Detect which cell encompasses the target text, then output its (x, y) center coordinate. 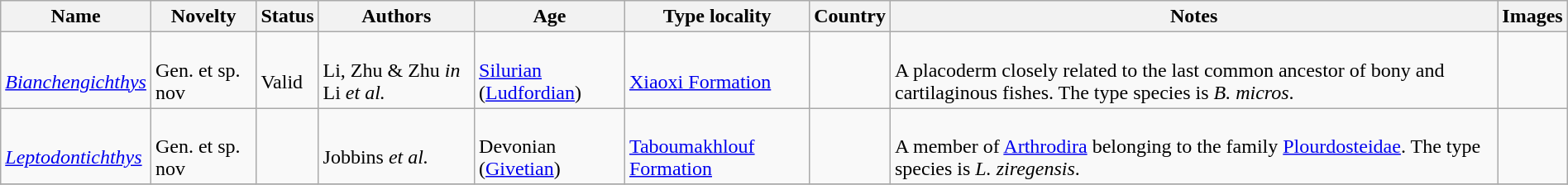
Country (850, 17)
Xiaoxi Formation (716, 70)
Li, Zhu & Zhu in Li et al. (397, 70)
Name (76, 17)
Authors (397, 17)
Status (288, 17)
Taboumakhlouf Formation (716, 146)
Novelty (203, 17)
Devonian (Givetian) (550, 146)
Jobbins et al. (397, 146)
Images (1532, 17)
Leptodontichthys (76, 146)
Valid (288, 70)
A placoderm closely related to the last common ancestor of bony and cartilaginous fishes. The type species is B. micros. (1193, 70)
Age (550, 17)
Notes (1193, 17)
Type locality (716, 17)
Bianchengichthys (76, 70)
A member of Arthrodira belonging to the family Plourdosteidae. The type species is L. ziregensis. (1193, 146)
Silurian (Ludfordian) (550, 70)
